Extract the [x, y] coordinate from the center of the cell holding the provided text.  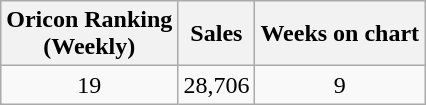
28,706 [216, 85]
Weeks on chart [340, 34]
Oricon Ranking(Weekly) [90, 34]
Sales [216, 34]
19 [90, 85]
9 [340, 85]
